Scan for the cell matching the given text and deliver its [x, y] coordinate at center. 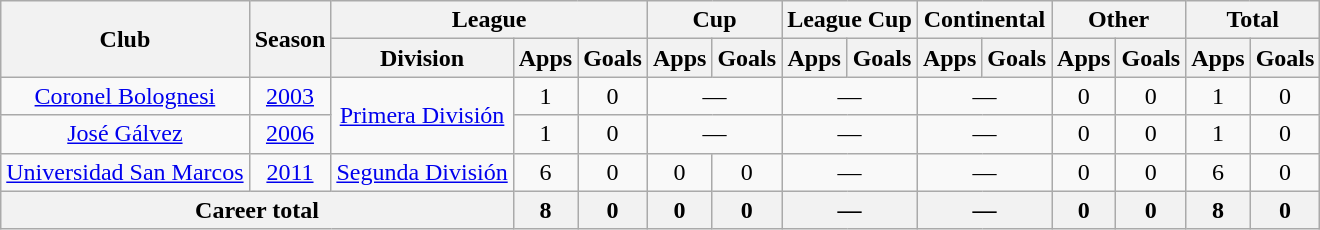
José Gálvez [125, 134]
Coronel Bolognesi [125, 96]
Continental [984, 20]
2006 [290, 134]
Career total [257, 210]
2011 [290, 172]
Division [422, 58]
League [490, 20]
Primera División [422, 115]
Club [125, 39]
Other [1119, 20]
Universidad San Marcos [125, 172]
Segunda División [422, 172]
League Cup [850, 20]
Total [1253, 20]
Season [290, 39]
2003 [290, 96]
Cup [714, 20]
